Scan for the cell matching the given text and deliver its [x, y] coordinate at center. 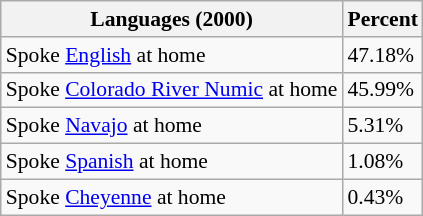
Spoke Navajo at home [172, 126]
45.99% [382, 90]
5.31% [382, 126]
Spoke Spanish at home [172, 162]
Spoke Colorado River Numic at home [172, 90]
47.18% [382, 55]
Percent [382, 19]
1.08% [382, 162]
Languages (2000) [172, 19]
Spoke Cheyenne at home [172, 197]
Spoke English at home [172, 55]
0.43% [382, 197]
